Return the [x, y] coordinate for the center point of the cell that contains the specified text.  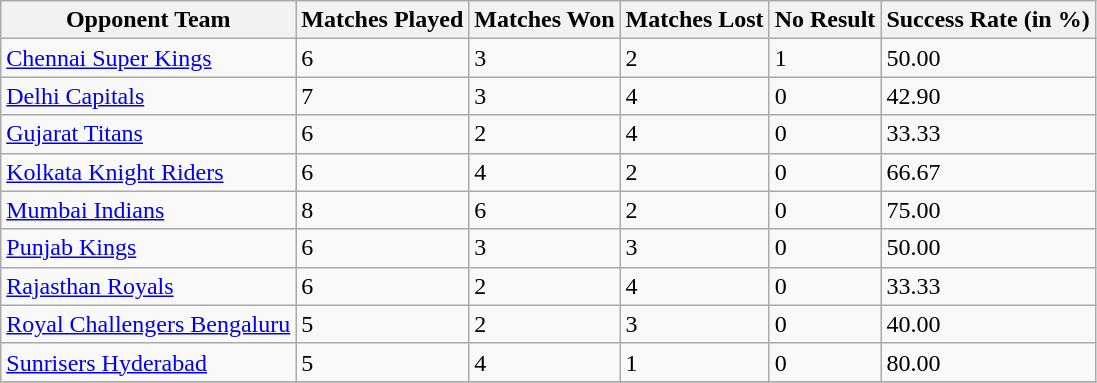
8 [382, 210]
Gujarat Titans [148, 134]
80.00 [988, 362]
66.67 [988, 172]
42.90 [988, 96]
Matches Played [382, 20]
Matches Lost [694, 20]
Delhi Capitals [148, 96]
Sunrisers Hyderabad [148, 362]
75.00 [988, 210]
Punjab Kings [148, 248]
Opponent Team [148, 20]
Success Rate (in %) [988, 20]
40.00 [988, 324]
7 [382, 96]
No Result [825, 20]
Royal Challengers Bengaluru [148, 324]
Chennai Super Kings [148, 58]
Matches Won [544, 20]
Mumbai Indians [148, 210]
Kolkata Knight Riders [148, 172]
Rajasthan Royals [148, 286]
